Extract the (X, Y) coordinate from the center of the cell holding the provided text.  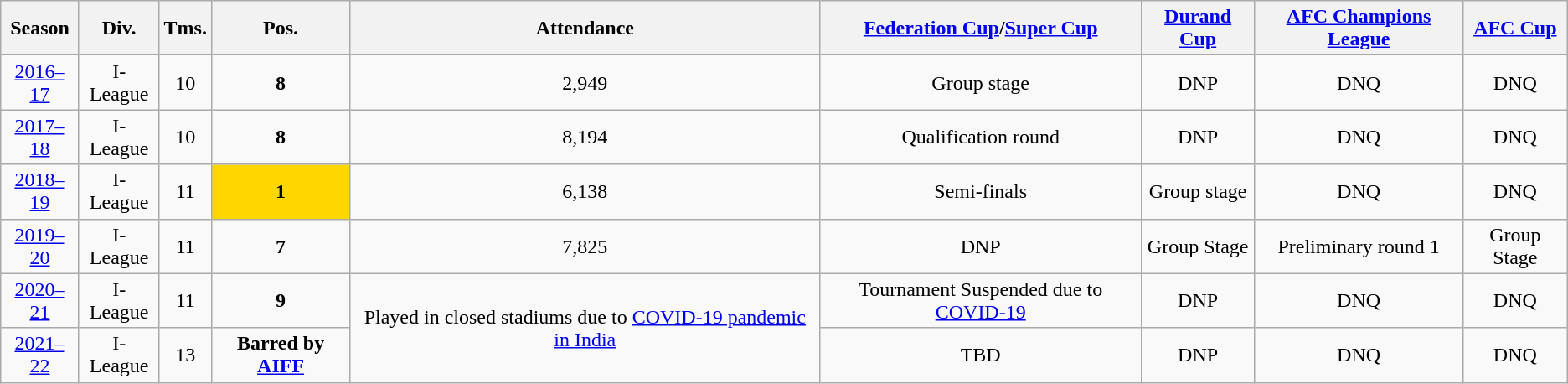
9 (280, 300)
Qualification round (981, 138)
AFC Champions League (1359, 29)
Tms. (185, 29)
Attendance (585, 29)
7 (280, 246)
2019–20 (40, 246)
Preliminary round 1 (1359, 246)
2017–18 (40, 138)
AFC Cup (1514, 29)
1 (280, 191)
Season (40, 29)
2020–21 (40, 300)
Div. (119, 29)
Durand Cup (1198, 29)
2016–17 (40, 82)
Tournament Suspended due to COVID-19 (981, 300)
Federation Cup/Super Cup (981, 29)
Barred by AIFF (280, 355)
TBD (981, 355)
8,194 (585, 138)
6,138 (585, 191)
Pos. (280, 29)
Played in closed stadiums due to COVID-19 pandemic in India (585, 328)
2018–19 (40, 191)
13 (185, 355)
2,949 (585, 82)
Semi-finals (981, 191)
2021–22 (40, 355)
7,825 (585, 246)
